For the text-containing cell, return its midpoint in [x, y] coordinate format. 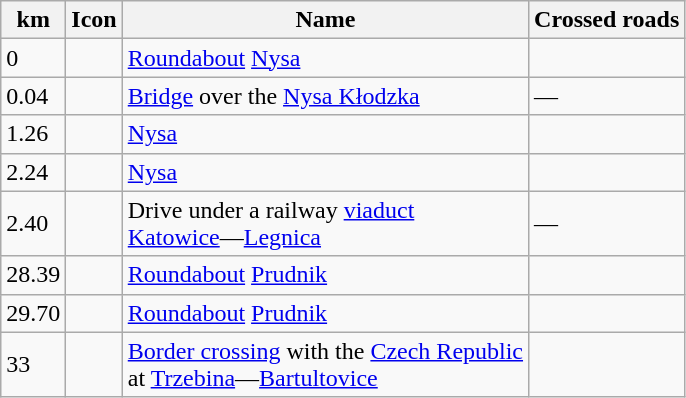
2.40 [34, 224]
28.39 [34, 275]
29.70 [34, 313]
0.04 [34, 96]
Drive under a railway viaduct Katowice—Legnica [325, 224]
Roundabout Nysa [325, 58]
Icon [94, 20]
Border crossing with the Czech Republic at Trzebina—Bartultovice [325, 364]
1.26 [34, 134]
0 [34, 58]
33 [34, 364]
Bridge over the Nysa Kłodzka [325, 96]
km [34, 20]
Crossed roads [607, 20]
2.24 [34, 172]
Name [325, 20]
